Extract the [x, y] coordinate from the center of the cell holding the provided text.  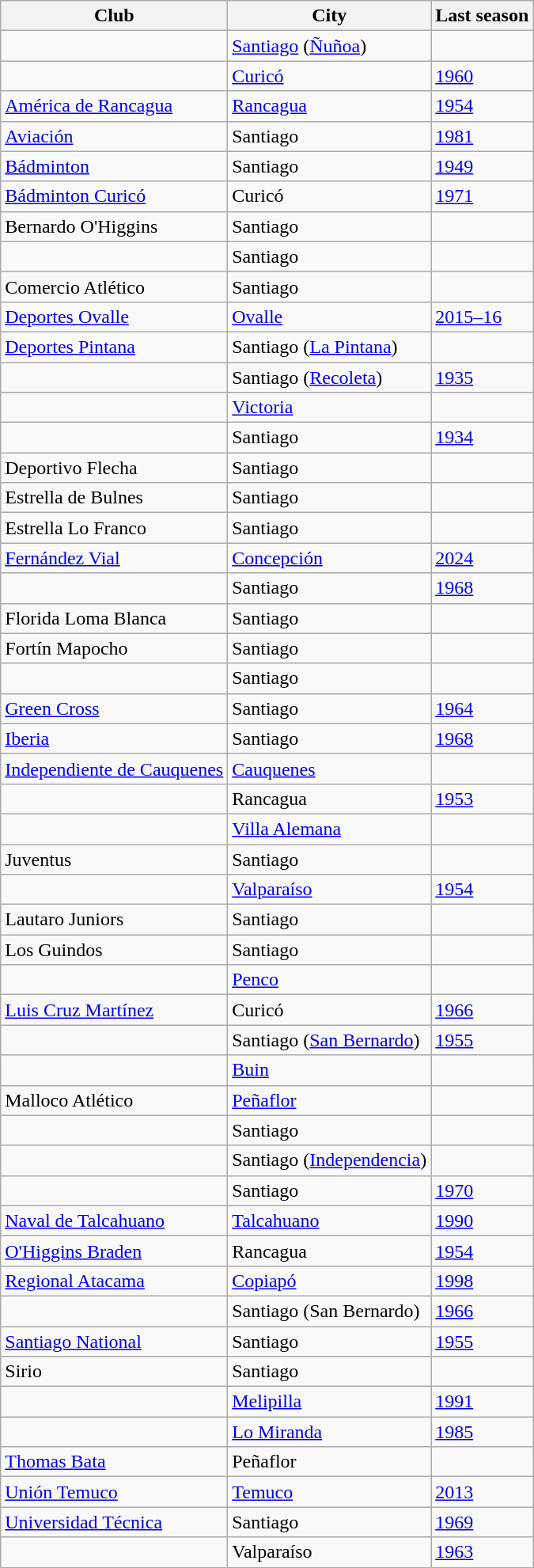
Lo Miranda [329, 1432]
Copiapó [329, 1281]
Comercio Atlético [114, 287]
Villa Alemana [329, 829]
Unión Temuco [114, 1492]
1991 [483, 1402]
Santiago (Ñuñoa) [329, 46]
1934 [483, 438]
1981 [483, 136]
Independiente de Cauquenes [114, 769]
Penco [329, 980]
Luis Cruz Martínez [114, 1010]
Victoria [329, 408]
Juventus [114, 859]
1969 [483, 1522]
2024 [483, 558]
Santiago (Recoleta) [329, 378]
Malloco Atlético [114, 1100]
América de Rancagua [114, 106]
Thomas Bata [114, 1462]
1970 [483, 1190]
City [329, 16]
Club [114, 16]
1949 [483, 166]
Buin [329, 1070]
Last season [483, 16]
Bernardo O'Higgins [114, 226]
Estrella de Bulnes [114, 498]
Universidad Técnica [114, 1522]
Lautaro Juniors [114, 920]
Deportes Pintana [114, 347]
1964 [483, 708]
Santiago National [114, 1342]
O'Higgins Braden [114, 1251]
Ovalle [329, 317]
Aviación [114, 136]
2013 [483, 1492]
Naval de Talcahuano [114, 1221]
Fortín Mapocho [114, 648]
Santiago (La Pintana) [329, 347]
Deportes Ovalle [114, 317]
Melipilla [329, 1402]
1971 [483, 196]
1990 [483, 1221]
2015–16 [483, 317]
1963 [483, 1552]
1998 [483, 1281]
1960 [483, 76]
Iberia [114, 738]
Talcahuano [329, 1221]
Cauquenes [329, 769]
Temuco [329, 1492]
Concepción [329, 558]
Florida Loma Blanca [114, 618]
Sirio [114, 1372]
Bádminton [114, 166]
1985 [483, 1432]
Green Cross [114, 708]
Los Guindos [114, 950]
1953 [483, 799]
Deportivo Flecha [114, 468]
Bádminton Curicó [114, 196]
Santiago (Independencia) [329, 1160]
Regional Atacama [114, 1281]
Estrella Lo Franco [114, 528]
1935 [483, 378]
Fernández Vial [114, 558]
